Output the (x, y) coordinate of the center of the cell containing the given text.  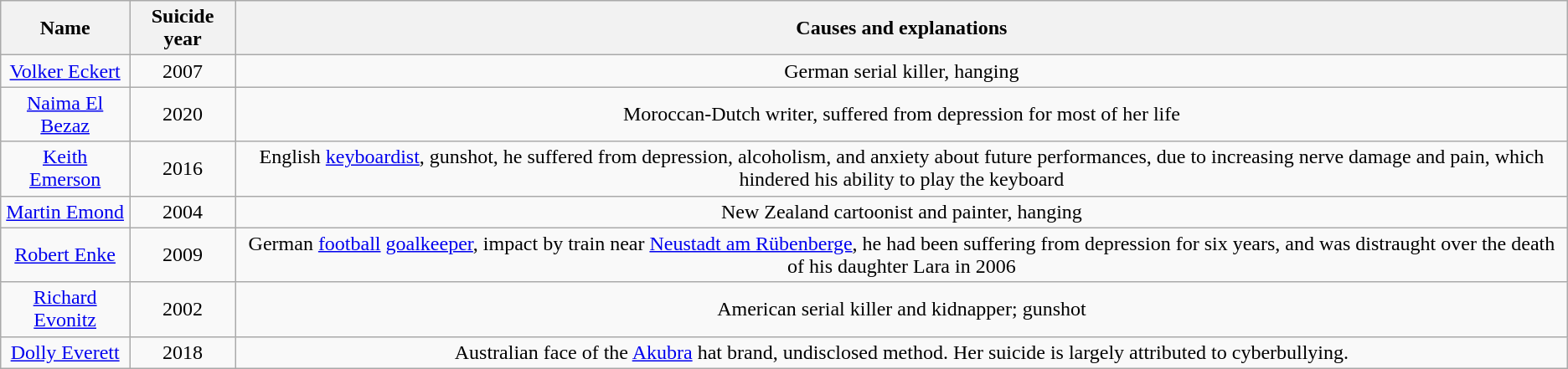
2007 (183, 71)
2004 (183, 212)
2020 (183, 114)
German serial killer, hanging (902, 71)
New Zealand cartoonist and painter, hanging (902, 212)
Martin Emond (65, 212)
Name (65, 28)
Suicide year (183, 28)
American serial killer and kidnapper; gunshot (902, 310)
2018 (183, 352)
Naima El Bezaz (65, 114)
Volker Eckert (65, 71)
2002 (183, 310)
2016 (183, 169)
Dolly Everett (65, 352)
Richard Evonitz (65, 310)
Causes and explanations (902, 28)
Australian face of the Akubra hat brand, undisclosed method. Her suicide is largely attributed to cyberbullying. (902, 352)
Keith Emerson (65, 169)
Robert Enke (65, 254)
Moroccan-Dutch writer, suffered from depression for most of her life (902, 114)
2009 (183, 254)
